Extract the [X, Y] coordinate from the center of the cell holding the provided text.  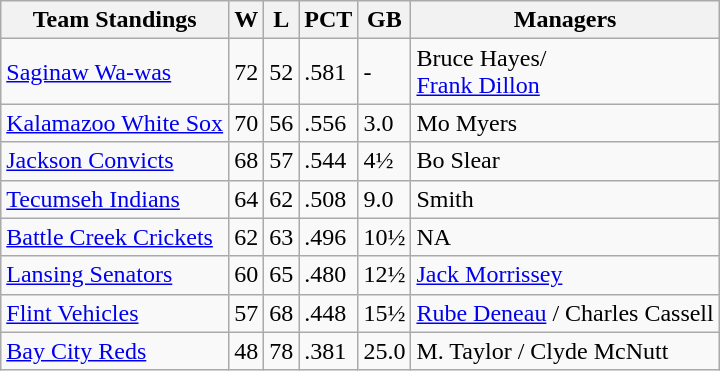
Bruce Hayes/Frank Dillon [565, 72]
48 [246, 351]
.448 [328, 313]
GB [384, 20]
Rube Deneau / Charles Cassell [565, 313]
10½ [384, 237]
Battle Creek Crickets [115, 237]
.581 [328, 72]
.556 [328, 123]
9.0 [384, 199]
.508 [328, 199]
70 [246, 123]
Bay City Reds [115, 351]
Tecumseh Indians [115, 199]
60 [246, 275]
Bo Slear [565, 161]
52 [282, 72]
L [282, 20]
Jackson Convicts [115, 161]
4½ [384, 161]
56 [282, 123]
Team Standings [115, 20]
.544 [328, 161]
63 [282, 237]
Managers [565, 20]
Flint Vehicles [115, 313]
25.0 [384, 351]
Saginaw Wa-was [115, 72]
3.0 [384, 123]
72 [246, 72]
Smith [565, 199]
65 [282, 275]
Jack Morrissey [565, 275]
12½ [384, 275]
Kalamazoo White Sox [115, 123]
M. Taylor / Clyde McNutt [565, 351]
- [384, 72]
64 [246, 199]
.496 [328, 237]
Mo Myers [565, 123]
PCT [328, 20]
W [246, 20]
.381 [328, 351]
.480 [328, 275]
Lansing Senators [115, 275]
15½ [384, 313]
78 [282, 351]
NA [565, 237]
